Capture the cell that displays the provided text and extract its [x, y] central coordinate. 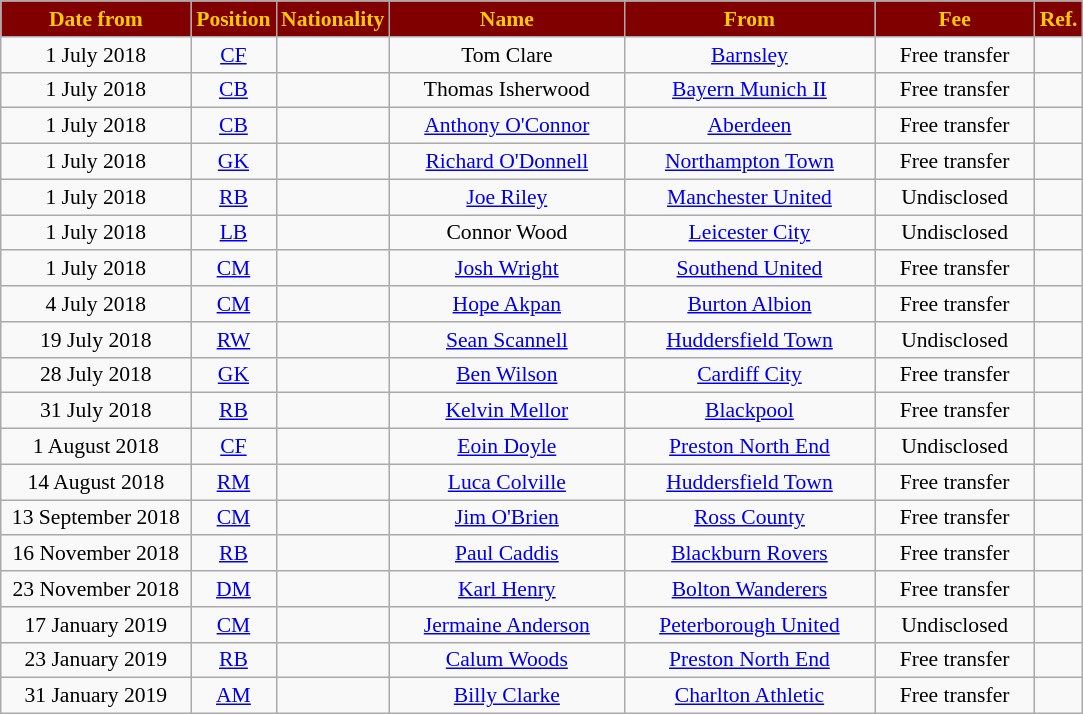
Josh Wright [506, 269]
From [749, 19]
Karl Henry [506, 589]
Blackburn Rovers [749, 554]
Luca Colville [506, 482]
RW [234, 340]
RM [234, 482]
Billy Clarke [506, 696]
Bayern Munich II [749, 90]
Barnsley [749, 55]
Leicester City [749, 233]
Cardiff City [749, 375]
DM [234, 589]
Hope Akpan [506, 304]
Ben Wilson [506, 375]
Paul Caddis [506, 554]
23 January 2019 [96, 660]
14 August 2018 [96, 482]
31 January 2019 [96, 696]
16 November 2018 [96, 554]
AM [234, 696]
Ross County [749, 518]
Richard O'Donnell [506, 162]
1 August 2018 [96, 447]
Position [234, 19]
23 November 2018 [96, 589]
31 July 2018 [96, 411]
Jim O'Brien [506, 518]
Burton Albion [749, 304]
13 September 2018 [96, 518]
Sean Scannell [506, 340]
Blackpool [749, 411]
Joe Riley [506, 197]
Calum Woods [506, 660]
19 July 2018 [96, 340]
Anthony O'Connor [506, 126]
Southend United [749, 269]
Ref. [1059, 19]
Fee [955, 19]
Kelvin Mellor [506, 411]
28 July 2018 [96, 375]
Peterborough United [749, 625]
Jermaine Anderson [506, 625]
Nationality [332, 19]
LB [234, 233]
Bolton Wanderers [749, 589]
Connor Wood [506, 233]
Manchester United [749, 197]
Date from [96, 19]
Eoin Doyle [506, 447]
17 January 2019 [96, 625]
Thomas Isherwood [506, 90]
Tom Clare [506, 55]
Name [506, 19]
Aberdeen [749, 126]
Charlton Athletic [749, 696]
4 July 2018 [96, 304]
Northampton Town [749, 162]
